Output the (X, Y) coordinate of the center of the cell containing the given text.  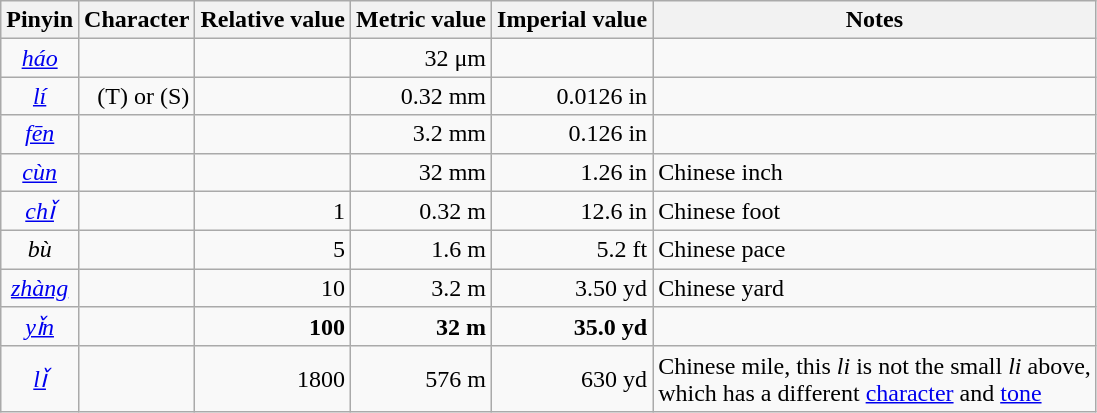
Chinese foot (875, 211)
0.32 m (422, 211)
3.50 yd (572, 288)
32 mm (422, 172)
Chinese inch (875, 172)
Chinese yard (875, 288)
576 m (422, 378)
1 (273, 211)
5 (273, 250)
3.2 mm (422, 134)
cùn (40, 172)
fēn (40, 134)
1800 (273, 378)
Imperial value (572, 20)
35.0 yd (572, 327)
32 m (422, 327)
yǐn (40, 327)
(T) or (S) (137, 96)
zhàng (40, 288)
Character (137, 20)
630 yd (572, 378)
0.32 mm (422, 96)
Chinese pace (875, 250)
0.0126 in (572, 96)
Notes (875, 20)
5.2 ft (572, 250)
Pinyin (40, 20)
0.126 in (572, 134)
1.6 m (422, 250)
háo (40, 58)
1.26 in (572, 172)
12.6 in (572, 211)
100 (273, 327)
32 μm (422, 58)
Chinese mile, this li is not the small li above, which has a different character and tone (875, 378)
Metric value (422, 20)
lí (40, 96)
bù (40, 250)
3.2 m (422, 288)
10 (273, 288)
Relative value (273, 20)
lǐ (40, 378)
chǐ (40, 211)
